Find where the given text appears and provide that cell's center as [X, Y] coordinate. 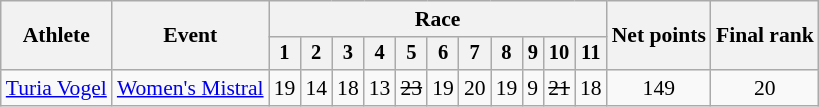
6 [443, 54]
Turia Vogel [56, 88]
7 [475, 54]
Net points [659, 36]
2 [316, 54]
21 [559, 88]
4 [380, 54]
14 [316, 88]
1 [285, 54]
3 [348, 54]
Race [438, 19]
Women's Mistral [190, 88]
10 [559, 54]
11 [591, 54]
5 [411, 54]
13 [380, 88]
Final rank [765, 36]
149 [659, 88]
8 [507, 54]
Event [190, 36]
23 [411, 88]
Athlete [56, 36]
